Find where the given text appears and provide that cell's center as [x, y] coordinate. 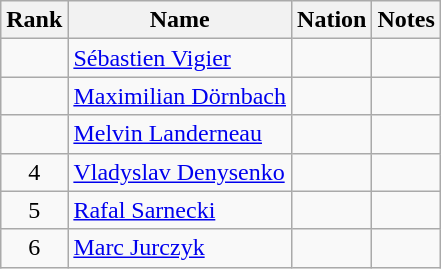
Sébastien Vigier [180, 58]
Vladyslav Denysenko [180, 172]
Rank [34, 20]
Name [180, 20]
Marc Jurczyk [180, 248]
Notes [406, 20]
4 [34, 172]
6 [34, 248]
Melvin Landerneau [180, 134]
Maximilian Dörnbach [180, 96]
Rafal Sarnecki [180, 210]
5 [34, 210]
Nation [332, 20]
